From the cell containing the given text, extract its center point as (X, Y) coordinate. 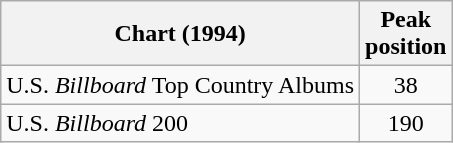
Chart (1994) (180, 34)
190 (406, 123)
Peakposition (406, 34)
U.S. Billboard 200 (180, 123)
U.S. Billboard Top Country Albums (180, 85)
38 (406, 85)
